Determine the (x, y) coordinate at the center of the cell enclosing the given text.  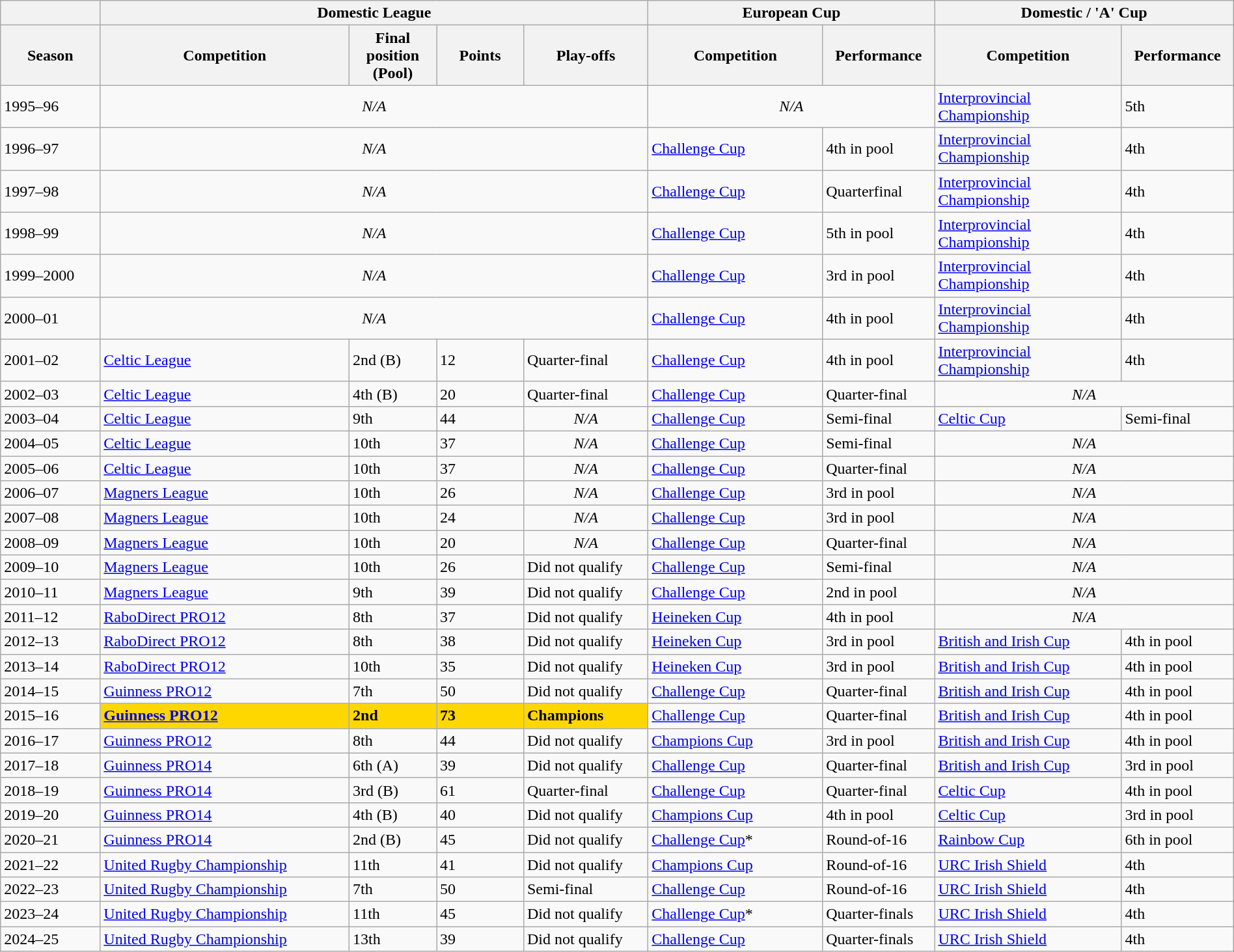
2024–25 (51, 939)
35 (480, 666)
1997–98 (51, 191)
2017–18 (51, 765)
2006–07 (51, 493)
2002–03 (51, 394)
2020–21 (51, 839)
European Cup (791, 13)
Quarterfinal (879, 191)
2nd (393, 716)
2004–05 (51, 443)
61 (480, 790)
5th in pool (879, 233)
41 (480, 865)
12 (480, 360)
13th (393, 939)
2009–10 (51, 567)
Rainbow Cup (1028, 839)
Domestic / 'A' Cup (1084, 13)
2013–14 (51, 666)
2019–20 (51, 815)
1998–99 (51, 233)
Play-offs (586, 55)
Final position (Pool) (393, 55)
6th in pool (1177, 839)
2016–17 (51, 741)
5th (1177, 107)
3rd (B) (393, 790)
2018–19 (51, 790)
2001–02 (51, 360)
2nd in pool (879, 592)
2023–24 (51, 914)
2000–01 (51, 318)
Season (51, 55)
2012–13 (51, 642)
2007–08 (51, 518)
2011–12 (51, 617)
73 (480, 716)
24 (480, 518)
1995–96 (51, 107)
6th (A) (393, 765)
1999–2000 (51, 276)
1996–97 (51, 148)
2003–04 (51, 418)
2014–15 (51, 691)
Domestic League (374, 13)
2005–06 (51, 468)
2022–23 (51, 890)
2015–16 (51, 716)
40 (480, 815)
Champions (586, 716)
2008–09 (51, 543)
Points (480, 55)
2010–11 (51, 592)
38 (480, 642)
2021–22 (51, 865)
